Locate the cell with the specified text and output its (x, y) center coordinate. 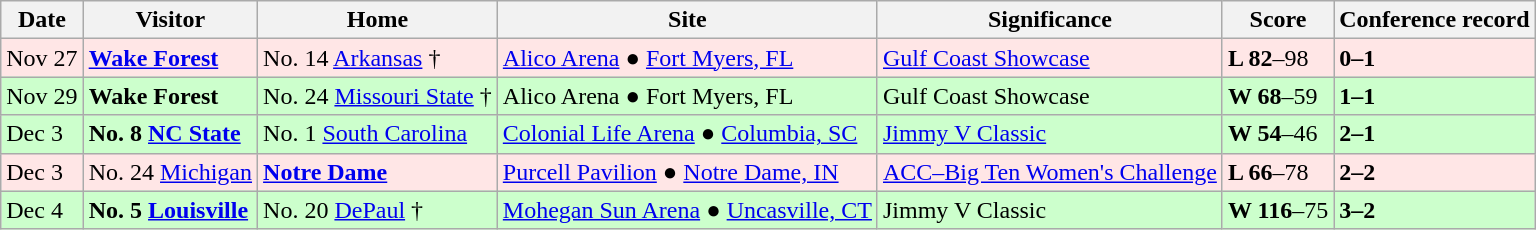
3–2 (1434, 210)
Date (42, 20)
No. 14 Arkansas † (378, 58)
No. 8 NC State (170, 134)
No. 24 Missouri State † (378, 96)
L 66–78 (1278, 172)
W 54–46 (1278, 134)
Dec 4 (42, 210)
No. 5 Louisville (170, 210)
2–2 (1434, 172)
Nov 29 (42, 96)
Score (1278, 20)
Mohegan Sun Arena ● Uncasville, CT (687, 210)
ACC–Big Ten Women's Challenge (1050, 172)
L 82–98 (1278, 58)
No. 1 South Carolina (378, 134)
No. 20 DePaul † (378, 210)
Site (687, 20)
0–1 (1434, 58)
Purcell Pavilion ● Notre Dame, IN (687, 172)
W 116–75 (1278, 210)
Conference record (1434, 20)
Home (378, 20)
Significance (1050, 20)
Visitor (170, 20)
Notre Dame (378, 172)
Nov 27 (42, 58)
Colonial Life Arena ● Columbia, SC (687, 134)
W 68–59 (1278, 96)
2–1 (1434, 134)
1–1 (1434, 96)
No. 24 Michigan (170, 172)
